Pinpoint the cell where the given text exists, returning its [x, y] midpoint coordinate. 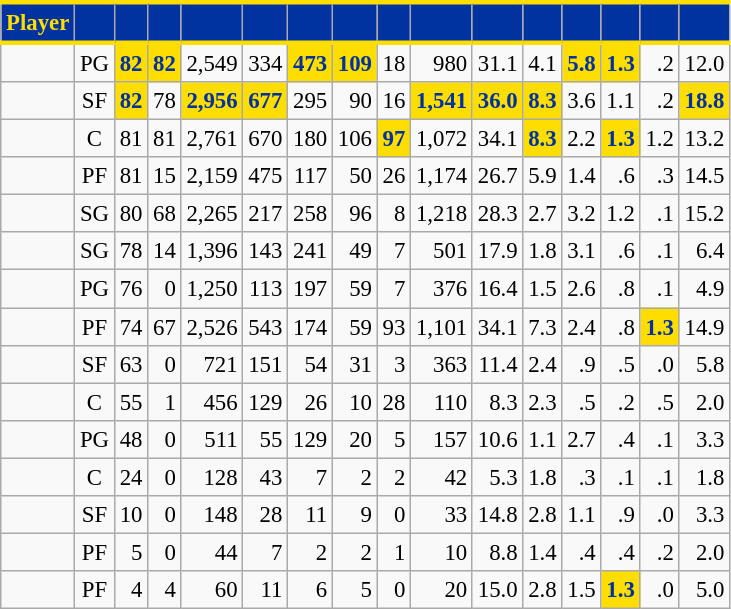
2,526 [212, 327]
67 [164, 327]
456 [212, 402]
2,265 [212, 214]
2.2 [582, 139]
43 [266, 477]
15.0 [497, 590]
217 [266, 214]
76 [130, 289]
24 [130, 477]
1,174 [442, 176]
543 [266, 327]
31.1 [497, 62]
376 [442, 289]
18.8 [704, 101]
42 [442, 477]
258 [310, 214]
475 [266, 176]
28.3 [497, 214]
18 [394, 62]
54 [310, 364]
2.6 [582, 289]
31 [354, 364]
6 [310, 590]
74 [130, 327]
1,218 [442, 214]
1,072 [442, 139]
14 [164, 251]
5.3 [497, 477]
63 [130, 364]
6.4 [704, 251]
511 [212, 439]
197 [310, 289]
14.8 [497, 515]
13.2 [704, 139]
3.2 [582, 214]
5.9 [542, 176]
44 [212, 552]
473 [310, 62]
174 [310, 327]
1,250 [212, 289]
980 [442, 62]
3.6 [582, 101]
5.0 [704, 590]
109 [354, 62]
1,101 [442, 327]
16.4 [497, 289]
1,396 [212, 251]
9 [354, 515]
10.6 [497, 439]
2,761 [212, 139]
7.3 [542, 327]
80 [130, 214]
12.0 [704, 62]
90 [354, 101]
2,549 [212, 62]
93 [394, 327]
11.4 [497, 364]
15 [164, 176]
295 [310, 101]
721 [212, 364]
334 [266, 62]
4.9 [704, 289]
670 [266, 139]
8 [394, 214]
68 [164, 214]
2,956 [212, 101]
17.9 [497, 251]
33 [442, 515]
16 [394, 101]
148 [212, 515]
106 [354, 139]
677 [266, 101]
143 [266, 251]
2.3 [542, 402]
50 [354, 176]
180 [310, 139]
363 [442, 364]
48 [130, 439]
113 [266, 289]
501 [442, 251]
2,159 [212, 176]
36.0 [497, 101]
60 [212, 590]
14.5 [704, 176]
151 [266, 364]
157 [442, 439]
110 [442, 402]
1,541 [442, 101]
26.7 [497, 176]
49 [354, 251]
15.2 [704, 214]
96 [354, 214]
Player [38, 22]
3 [394, 364]
14.9 [704, 327]
4.1 [542, 62]
117 [310, 176]
97 [394, 139]
3.1 [582, 251]
8.8 [497, 552]
128 [212, 477]
241 [310, 251]
